Scan for the cell matching the given text and deliver its [x, y] coordinate at center. 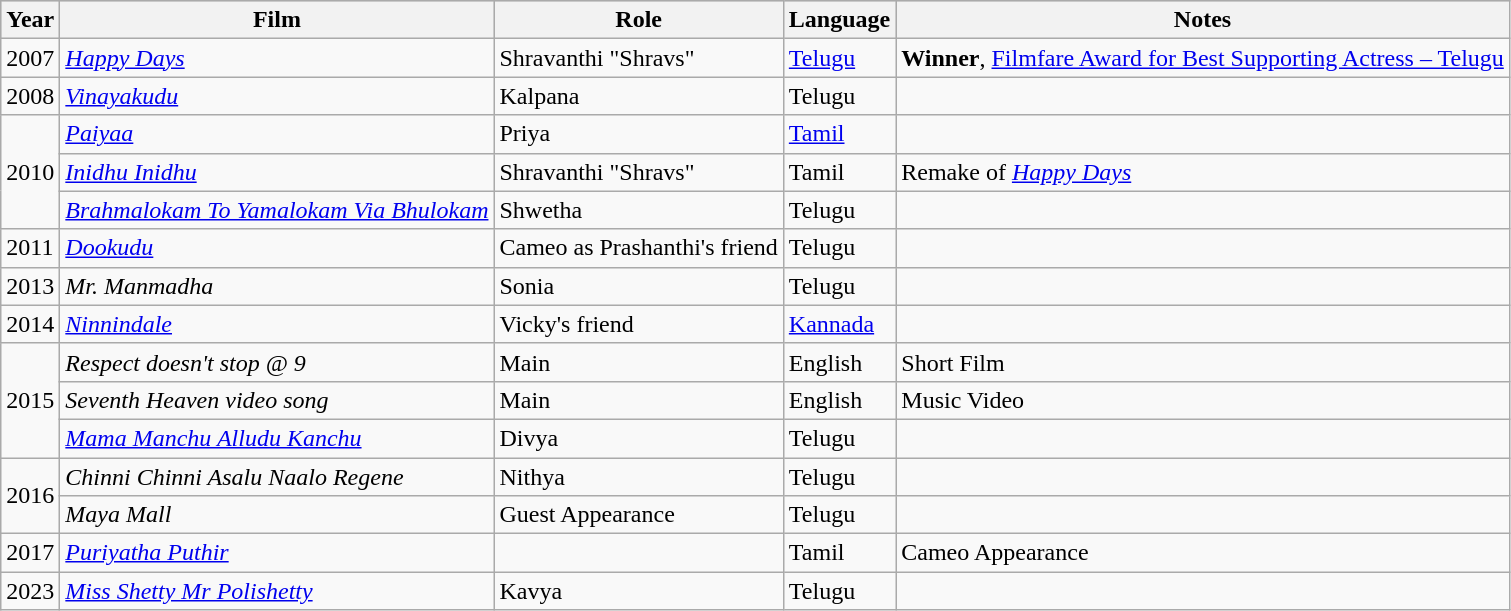
2011 [30, 248]
2007 [30, 58]
Priya [638, 134]
Divya [638, 438]
2017 [30, 553]
Brahmalokam To Yamalokam Via Bhulokam [277, 210]
Maya Mall [277, 515]
Kalpana [638, 96]
2015 [30, 400]
Vinayakudu [277, 96]
Miss Shetty Mr Polishetty [277, 591]
Paiyaa [277, 134]
Shwetha [638, 210]
Dookudu [277, 248]
Notes [1203, 20]
Vicky's friend [638, 324]
Year [30, 20]
2014 [30, 324]
2010 [30, 172]
Respect doesn't stop @ 9 [277, 362]
2013 [30, 286]
Cameo Appearance [1203, 553]
Ninnindale [277, 324]
Kavya [638, 591]
Kannada [839, 324]
2016 [30, 496]
Chinni Chinni Asalu Naalo Regene [277, 477]
Seventh Heaven video song [277, 400]
Sonia [638, 286]
Mr. Manmadha [277, 286]
Cameo as Prashanthi's friend [638, 248]
2023 [30, 591]
Nithya [638, 477]
Film [277, 20]
Remake of Happy Days [1203, 172]
Role [638, 20]
Language [839, 20]
Puriyatha Puthir [277, 553]
Mama Manchu Alludu Kanchu [277, 438]
2008 [30, 96]
Short Film [1203, 362]
Music Video [1203, 400]
Guest Appearance [638, 515]
Inidhu Inidhu [277, 172]
Winner, Filmfare Award for Best Supporting Actress – Telugu [1203, 58]
Happy Days [277, 58]
